Capture the cell that displays the provided text and extract its (x, y) central coordinate. 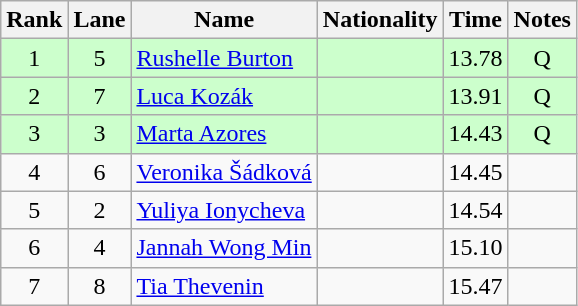
Notes (542, 20)
Jannah Wong Min (224, 248)
8 (100, 286)
14.45 (476, 172)
Nationality (380, 20)
Time (476, 20)
Rushelle Burton (224, 58)
13.91 (476, 96)
Rank (34, 20)
Tia Thevenin (224, 286)
15.47 (476, 286)
13.78 (476, 58)
Name (224, 20)
15.10 (476, 248)
Yuliya Ionycheva (224, 210)
14.43 (476, 134)
1 (34, 58)
14.54 (476, 210)
Marta Azores (224, 134)
Luca Kozák (224, 96)
Veronika Šádková (224, 172)
Lane (100, 20)
